For the text-containing cell, return its midpoint in (x, y) coordinate format. 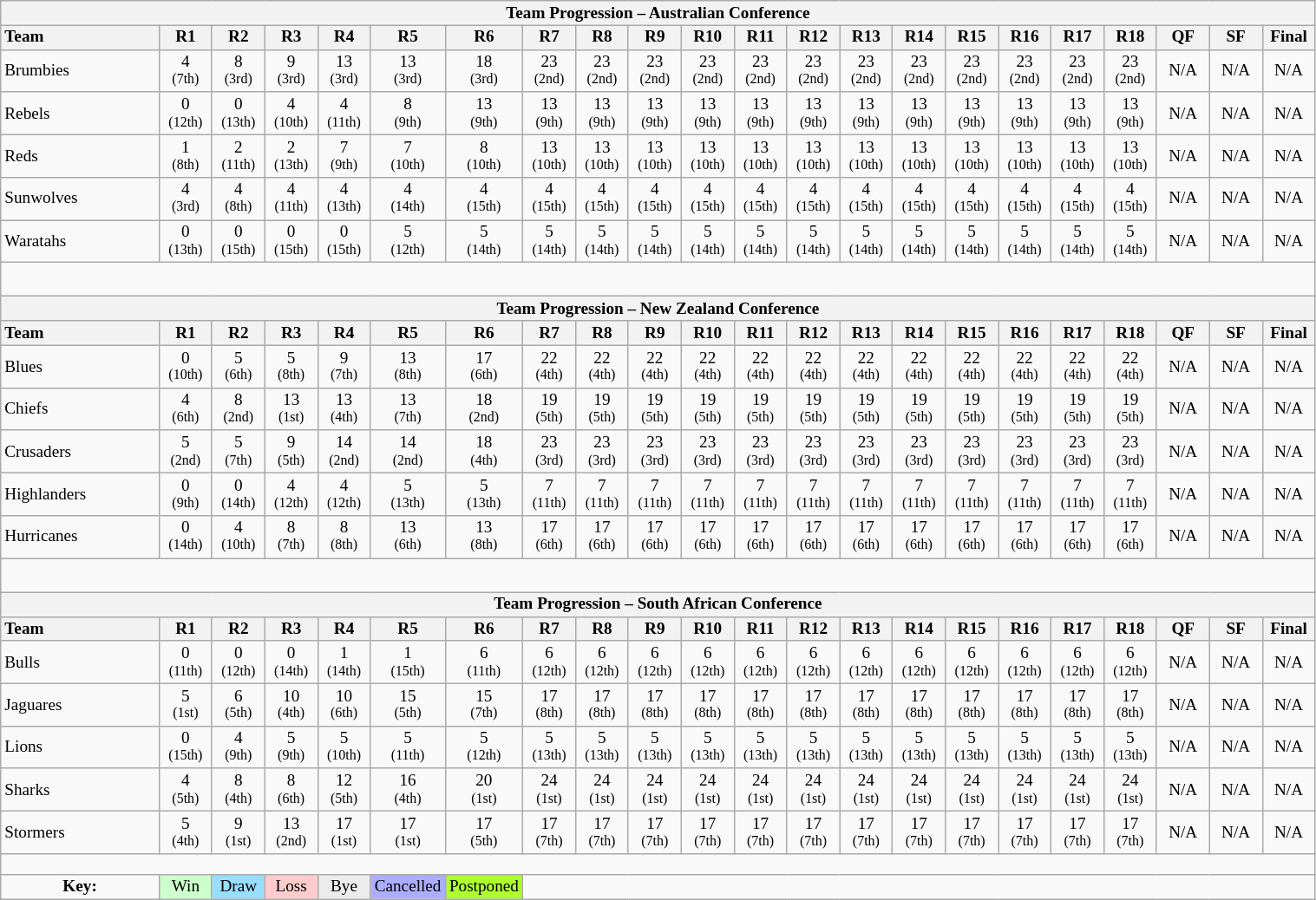
9 (1st) (238, 832)
Lions (80, 747)
5 (4th) (186, 832)
18 (3rd) (484, 71)
Waratahs (80, 241)
4 (7th) (186, 71)
8 (8th) (344, 536)
8 (10th) (484, 156)
2 (11th) (238, 156)
8 (7th) (291, 536)
Reds (80, 156)
9 (5th) (291, 451)
Stormers (80, 832)
17 (5th) (484, 832)
13 (1st) (291, 409)
Brumbies (80, 71)
10 (4th) (291, 704)
Loss (291, 886)
4 (5th) (186, 789)
18 (2nd) (484, 409)
Highlanders (80, 494)
Cancelled (408, 886)
1 (14th) (344, 662)
Team Progression – Australian Conference (658, 13)
13 (6th) (408, 536)
13 (4th) (344, 409)
Hurricanes (80, 536)
4 (3rd) (186, 198)
5 (9th) (291, 747)
Chiefs (80, 409)
Blues (80, 366)
Team Progression – South African Conference (658, 603)
Sharks (80, 789)
Win (186, 886)
6 (5th) (238, 704)
Bye (344, 886)
Key: (80, 886)
5 (6th) (238, 366)
4 (8th) (238, 198)
6 (11th) (484, 662)
9 (3rd) (291, 71)
Rebels (80, 113)
Team Progression – New Zealand Conference (658, 309)
5 (1st) (186, 704)
5 (8th) (291, 366)
15 (5th) (408, 704)
9 (7th) (344, 366)
5 (11th) (408, 747)
Crusaders (80, 451)
18 (4th) (484, 451)
5 (7th) (238, 451)
7 (10th) (408, 156)
8 (6th) (291, 789)
7 (9th) (344, 156)
Jaguares (80, 704)
8 (3rd) (238, 71)
8 (2nd) (238, 409)
Bulls (80, 662)
13 (7th) (408, 409)
8 (4th) (238, 789)
16 (4th) (408, 789)
0 (10th) (186, 366)
15 (7th) (484, 704)
4 (6th) (186, 409)
8 (9th) (408, 113)
0 (9th) (186, 494)
Draw (238, 886)
4 (13th) (344, 198)
Sunwolves (80, 198)
5 (2nd) (186, 451)
2 (13th) (291, 156)
1 (15th) (408, 662)
Postponed (484, 886)
12 (5th) (344, 789)
13 (2nd) (291, 832)
0 (11th) (186, 662)
10 (6th) (344, 704)
1 (8th) (186, 156)
20 (1st) (484, 789)
4 (9th) (238, 747)
5 (10th) (344, 747)
4 (14th) (408, 198)
